Extract the [x, y] coordinate from the center of the cell holding the provided text.  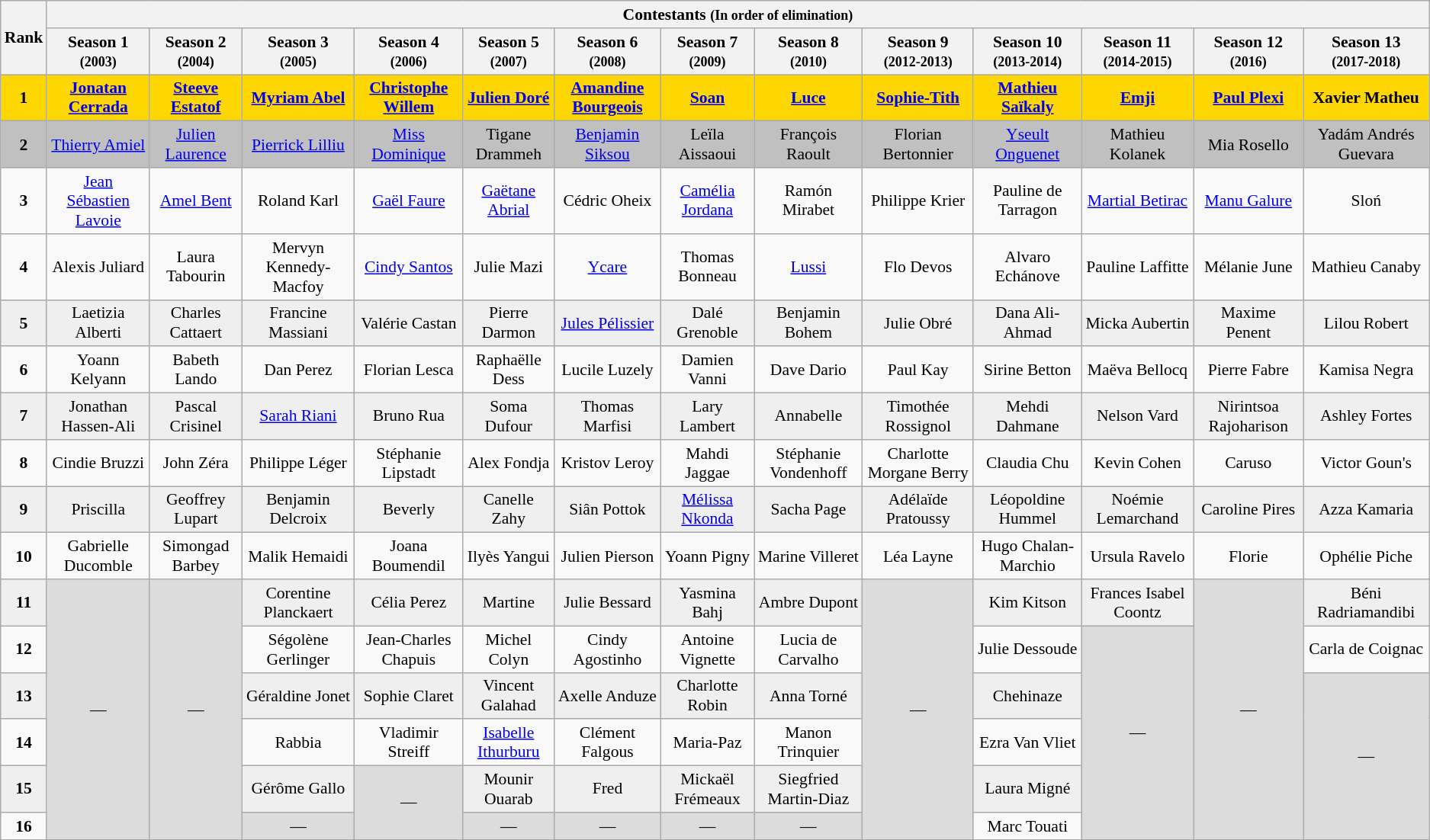
Axelle Anduze [608, 695]
Lussi [808, 267]
Sacha Page [808, 509]
Yadám Andrés Guevara [1367, 145]
Season 5 (2007) [509, 52]
Kim Kitson [1027, 602]
Julie Obré [918, 323]
2 [24, 145]
Christophe Willem [409, 98]
Julien Laurence [195, 145]
Season 4 (2006) [409, 52]
Season 7 (2009) [708, 52]
Dave Dario [808, 370]
Maxime Penent [1248, 323]
Season 2 (2004) [195, 52]
6 [24, 370]
Mervyn Kennedy-Macfoy [297, 267]
Manu Galure [1248, 201]
Ramón Mirabet [808, 201]
Timothée Rossignol [918, 416]
Cédric Oheix [608, 201]
Lary Lambert [708, 416]
Pierre Darmon [509, 323]
Simongad Barbey [195, 556]
Season 12 (2016) [1248, 52]
Julie Dessoude [1027, 649]
Season 11 (2014-2015) [1138, 52]
Season 6 (2008) [608, 52]
Contestants (In order of elimination) [737, 14]
Jonatan Cerrada [98, 98]
Amandine Bourgeois [608, 98]
Pierre Fabre [1248, 370]
Cindie Bruzzi [98, 463]
Jonathan Hassen-Ali [98, 416]
Camélia Jordana [708, 201]
Benjamin Siksou [608, 145]
13 [24, 695]
1 [24, 98]
Nelson Vard [1138, 416]
Tigane Drammeh [509, 145]
Siegfried Martin-Diaz [808, 790]
Stéphanie Vondenhoff [808, 463]
Florian Lesca [409, 370]
4 [24, 267]
Season 1 (2003) [98, 52]
Mickaël Frémeaux [708, 790]
Season 9 (2012-2013) [918, 52]
8 [24, 463]
Charles Cattaert [195, 323]
Azza Kamaria [1367, 509]
Antoine Vignette [708, 649]
François Raoult [808, 145]
Mathieu Canaby [1367, 267]
Maria-Paz [708, 742]
Mounir Ouarab [509, 790]
Jean Sébastien Lavoie [98, 201]
Marine Villeret [808, 556]
Nirintsoa Rajoharison [1248, 416]
Marc Touati [1027, 826]
Rank [24, 38]
Mélanie June [1248, 267]
Season 8 (2010) [808, 52]
Laura Migné [1027, 790]
Beverly [409, 509]
Julie Bessard [608, 602]
Valérie Castan [409, 323]
5 [24, 323]
Ycare [608, 267]
Julien Doré [509, 98]
Géraldine Jonet [297, 695]
Lilou Robert [1367, 323]
Ségolène Gerlinger [297, 649]
Season 10 (2013-2014) [1027, 52]
Mathieu Saïkaly [1027, 98]
Raphaëlle Dess [509, 370]
Ashley Fortes [1367, 416]
Yoann Kelyann [98, 370]
Roland Karl [297, 201]
Yseult Onguenet [1027, 145]
Claudia Chu [1027, 463]
Steeve Estatof [195, 98]
Annabelle [808, 416]
Adélaïde Pratoussy [918, 509]
Mehdi Dahmane [1027, 416]
Sophie-Tith [918, 98]
Pierrick Lilliu [297, 145]
Alvaro Echánove [1027, 267]
Yoann Pigny [708, 556]
Rabbia [297, 742]
11 [24, 602]
Babeth Lando [195, 370]
Priscilla [98, 509]
Micka Aubertin [1138, 323]
Isabelle Ithurburu [509, 742]
Ezra Van Vliet [1027, 742]
Yasmina Bahj [708, 602]
Ilyès Yangui [509, 556]
Sloń [1367, 201]
Léa Layne [918, 556]
Sophie Claret [409, 695]
Dan Perez [297, 370]
Amel Bent [195, 201]
Fred [608, 790]
Dana Ali-Ahmad [1027, 323]
3 [24, 201]
Gérôme Gallo [297, 790]
Soan [708, 98]
Clément Falgous [608, 742]
Gabrielle Ducomble [98, 556]
Bruno Rua [409, 416]
Philippe Léger [297, 463]
Caruso [1248, 463]
Mathieu Kolanek [1138, 145]
Jean-Charles Chapuis [409, 649]
Kamisa Negra [1367, 370]
Mia Rosello [1248, 145]
Cindy Agostinho [608, 649]
Alexis Juliard [98, 267]
Cindy Santos [409, 267]
Kristov Leroy [608, 463]
Manon Trinquier [808, 742]
Stéphanie Lipstadt [409, 463]
Mélissa Nkonda [708, 509]
Sirine Betton [1027, 370]
Kevin Cohen [1138, 463]
Thomas Bonneau [708, 267]
Malik Hemaidi [297, 556]
Philippe Krier [918, 201]
Leïla Aissaoui [708, 145]
Vincent Galahad [509, 695]
Julie Mazi [509, 267]
Ursula Ravelo [1138, 556]
9 [24, 509]
Charlotte Morgane Berry [918, 463]
Thierry Amiel [98, 145]
Dalé Grenoble [708, 323]
Ambre Dupont [808, 602]
Myriam Abel [297, 98]
16 [24, 826]
14 [24, 742]
10 [24, 556]
Michel Colyn [509, 649]
Florian Bertonnier [918, 145]
Ophélie Piche [1367, 556]
Paul Plexi [1248, 98]
Chehinaze [1027, 695]
Caroline Pires [1248, 509]
Emji [1138, 98]
Benjamin Delcroix [297, 509]
Corentine Planckaert [297, 602]
Hugo Chalan-Marchio [1027, 556]
Lucia de Carvalho [808, 649]
Thomas Marfisi [608, 416]
Jules Pélissier [608, 323]
15 [24, 790]
7 [24, 416]
Gaëtane Abrial [509, 201]
Siân Pottok [608, 509]
Vladimir Streiff [409, 742]
Pauline de Tarragon [1027, 201]
Carla de Coignac [1367, 649]
Canelle Zahy [509, 509]
Season 3 (2005) [297, 52]
Noémie Lemarchand [1138, 509]
Geoffrey Lupart [195, 509]
Pauline Laffitte [1138, 267]
Gaël Faure [409, 201]
12 [24, 649]
Pascal Crisinel [195, 416]
Anna Torné [808, 695]
Martine [509, 602]
Luce [808, 98]
Benjamin Bohem [808, 323]
Frances Isabel Coontz [1138, 602]
Lucile Luzely [608, 370]
Laetizia Alberti [98, 323]
Joana Boumendil [409, 556]
Charlotte Robin [708, 695]
Xavier Matheu [1367, 98]
Alex Fondja [509, 463]
John Zéra [195, 463]
Damien Vanni [708, 370]
Maëva Bellocq [1138, 370]
Julien Pierson [608, 556]
Francine Massiani [297, 323]
Paul Kay [918, 370]
Flo Devos [918, 267]
Miss Dominique [409, 145]
Léopoldine Hummel [1027, 509]
Season 13 (2017-2018) [1367, 52]
Laura Tabourin [195, 267]
Martial Betirac [1138, 201]
Sarah Riani [297, 416]
Victor Goun's [1367, 463]
Béni Radriamandibi [1367, 602]
Mahdi Jaggae [708, 463]
Célia Perez [409, 602]
Soma Dufour [509, 416]
Florie [1248, 556]
